Locate the cell with the specified text and output its [X, Y] center coordinate. 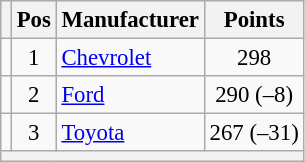
Points [254, 20]
2 [34, 95]
Pos [34, 20]
1 [34, 58]
Ford [130, 95]
290 (–8) [254, 95]
Manufacturer [130, 20]
298 [254, 58]
Chevrolet [130, 58]
267 (–31) [254, 133]
Toyota [130, 133]
3 [34, 133]
